Find where the given text appears and provide that cell's center as [x, y] coordinate. 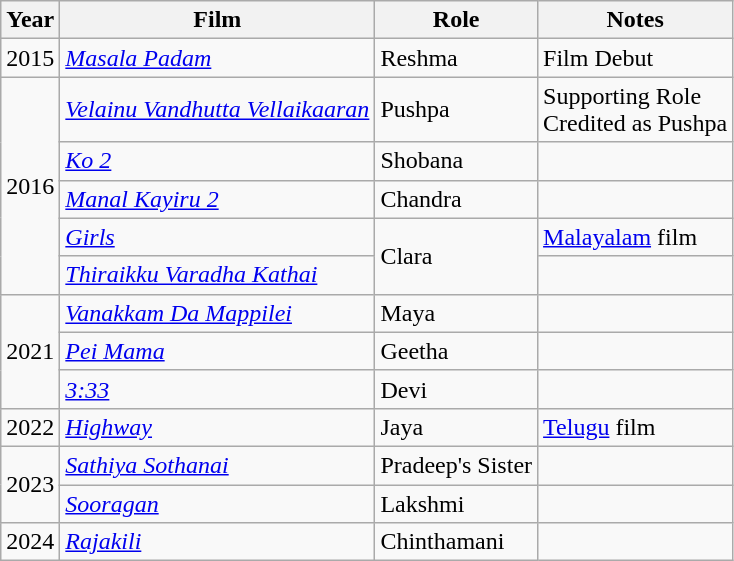
Rajakili [218, 542]
Vanakkam Da Mappilei [218, 313]
Clara [456, 256]
Sathiya Sothanai [218, 465]
Chinthamani [456, 542]
Pushpa [456, 110]
2023 [30, 484]
Chandra [456, 199]
Jaya [456, 427]
Telugu film [636, 427]
Geetha [456, 351]
Pradeep's Sister [456, 465]
Devi [456, 389]
2021 [30, 351]
Girls [218, 237]
Role [456, 20]
2015 [30, 58]
2022 [30, 427]
Pei Mama [218, 351]
Manal Kayiru 2 [218, 199]
Malayalam film [636, 237]
Shobana [456, 161]
Ko 2 [218, 161]
Notes [636, 20]
2016 [30, 186]
2024 [30, 542]
Velainu Vandhutta Vellaikaaran [218, 110]
Year [30, 20]
Maya [456, 313]
Film [218, 20]
Masala Padam [218, 58]
Supporting Role Credited as Pushpa [636, 110]
Sooragan [218, 503]
Film Debut [636, 58]
3:33 [218, 389]
Lakshmi [456, 503]
Thiraikku Varadha Kathai [218, 275]
Highway [218, 427]
Reshma [456, 58]
